Return (x, y) of the center of cell containing provided text 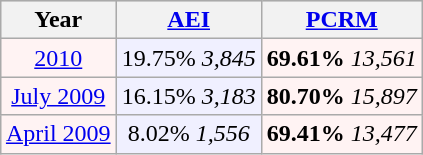
69.61% 13,561 (342, 58)
PCRM (342, 20)
Year (58, 20)
AEI (188, 20)
July 2009 (58, 96)
2010 (58, 58)
19.75% 3,845 (188, 58)
80.70% 15,897 (342, 96)
69.41% 13,477 (342, 134)
April 2009 (58, 134)
16.15% 3,183 (188, 96)
8.02% 1,556 (188, 134)
